Locate the cell with the specified text and output its [X, Y] center coordinate. 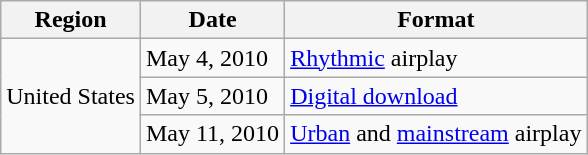
May 5, 2010 [212, 96]
May 11, 2010 [212, 134]
Digital download [436, 96]
Date [212, 20]
Region [71, 20]
Format [436, 20]
Rhythmic airplay [436, 58]
United States [71, 96]
Urban and mainstream airplay [436, 134]
May 4, 2010 [212, 58]
